Return the (X, Y) coordinate for the center point of the cell that contains the specified text.  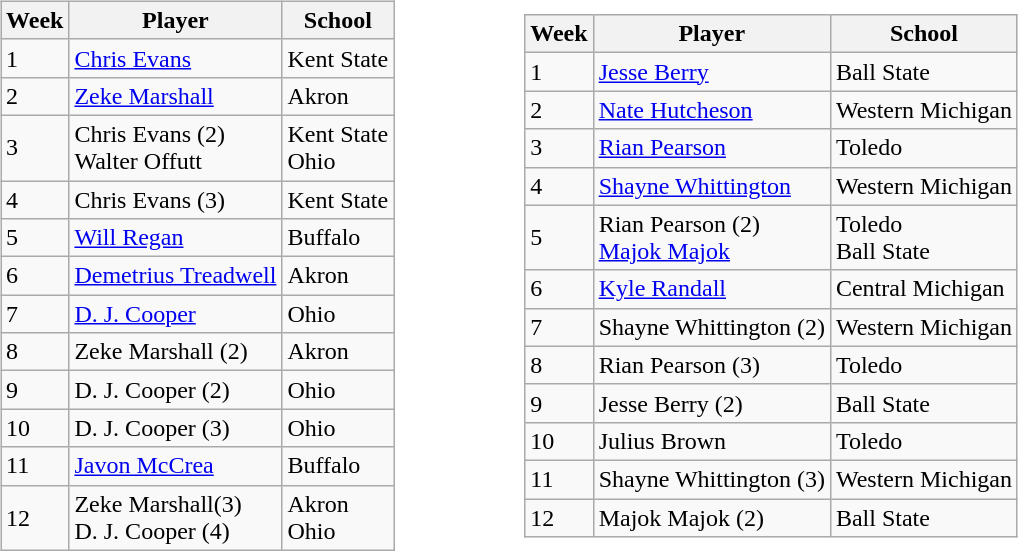
Zeke Marshall(3)D. J. Cooper (4) (176, 518)
Jesse Berry (2) (712, 403)
Rian Pearson (712, 148)
Chris Evans (176, 58)
Rian Pearson (3) (712, 365)
Jesse Berry (712, 72)
Javon McCrea (176, 466)
Shayne Whittington (2) (712, 327)
Will Regan (176, 238)
D. J. Cooper (2) (176, 390)
ToledoBall State (924, 238)
Rian Pearson (2)Majok Majok (712, 238)
Shayne Whittington (712, 186)
Central Michigan (924, 289)
Zeke Marshall (176, 96)
Julius Brown (712, 441)
Kent StateOhio (338, 148)
Chris Evans (3) (176, 199)
Shayne Whittington (3) (712, 479)
D. J. Cooper (176, 314)
AkronOhio (338, 518)
Nate Hutcheson (712, 110)
Demetrius Treadwell (176, 276)
Zeke Marshall (2) (176, 352)
Kyle Randall (712, 289)
D. J. Cooper (3) (176, 428)
Chris Evans (2)Walter Offutt (176, 148)
Majok Majok (2) (712, 517)
